Search for the cell housing the specified text and yield its (X, Y) center coordinate. 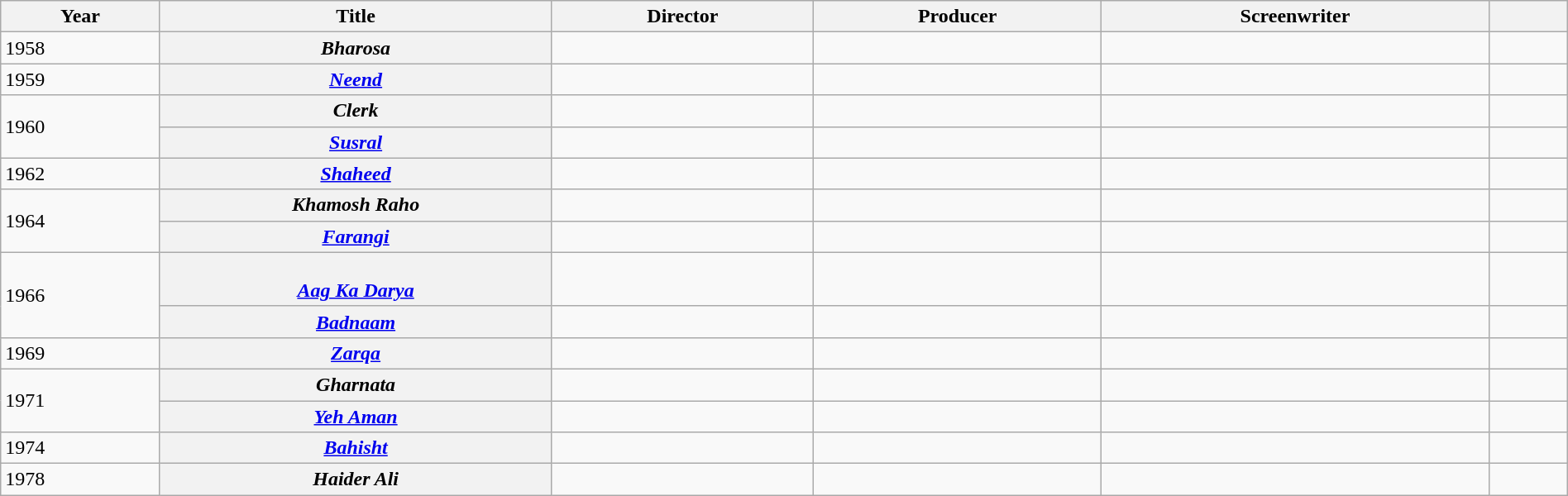
Neend (356, 79)
1958 (81, 48)
Bahisht (356, 448)
1971 (81, 400)
1960 (81, 126)
Producer (958, 17)
1978 (81, 479)
Susral (356, 142)
1966 (81, 294)
1964 (81, 221)
1962 (81, 174)
Shaheed (356, 174)
Year (81, 17)
1959 (81, 79)
Haider Ali (356, 479)
Screenwriter (1295, 17)
Title (356, 17)
Bharosa (356, 48)
Gharnata (356, 384)
Khamosh Raho (356, 205)
Aag Ka Darya (356, 279)
Yeh Aman (356, 416)
1969 (81, 353)
1974 (81, 448)
Zarqa (356, 353)
Director (683, 17)
Farangi (356, 236)
Clerk (356, 111)
Badnaam (356, 322)
